Return the (x, y) coordinate for the center point of the cell that contains the specified text.  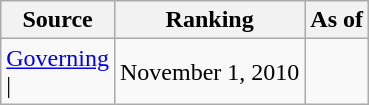
Source (58, 20)
As of (337, 20)
Ranking (209, 20)
November 1, 2010 (209, 72)
Governing| (58, 72)
